Extract the (X, Y) coordinate from the center of the cell holding the provided text.  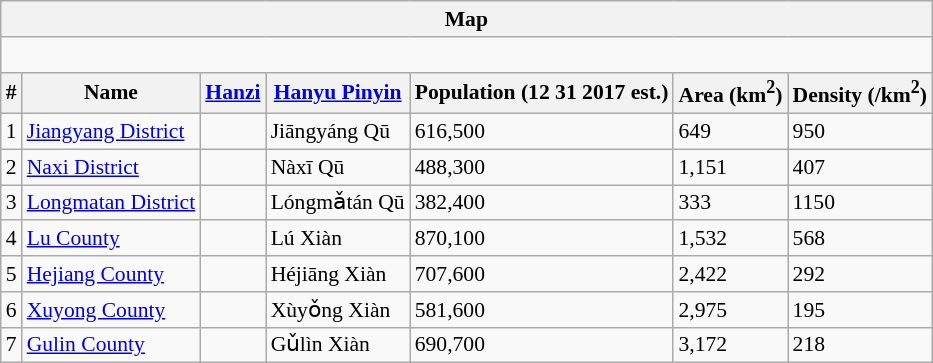
Lóngmǎtán Qū (338, 203)
488,300 (542, 167)
Gulin County (112, 345)
6 (12, 310)
292 (860, 274)
Lú Xiàn (338, 239)
407 (860, 167)
Area (km2) (730, 92)
Gǔlìn Xiàn (338, 345)
218 (860, 345)
2,422 (730, 274)
616,500 (542, 132)
870,100 (542, 239)
Density (/km2) (860, 92)
7 (12, 345)
3,172 (730, 345)
# (12, 92)
Longmatan District (112, 203)
333 (730, 203)
Hanzi (232, 92)
195 (860, 310)
2,975 (730, 310)
Nàxī Qū (338, 167)
1 (12, 132)
5 (12, 274)
Jiāngyáng Qū (338, 132)
Map (466, 19)
4 (12, 239)
568 (860, 239)
Xuyong County (112, 310)
950 (860, 132)
3 (12, 203)
Hanyu Pinyin (338, 92)
Xùyǒng Xiàn (338, 310)
707,600 (542, 274)
1,151 (730, 167)
581,600 (542, 310)
Jiangyang District (112, 132)
2 (12, 167)
Héjiāng Xiàn (338, 274)
Population (12 31 2017 est.) (542, 92)
690,700 (542, 345)
Lu County (112, 239)
Name (112, 92)
649 (730, 132)
Hejiang County (112, 274)
382,400 (542, 203)
Naxi District (112, 167)
1150 (860, 203)
1,532 (730, 239)
